Capture the cell that displays the provided text and extract its [x, y] central coordinate. 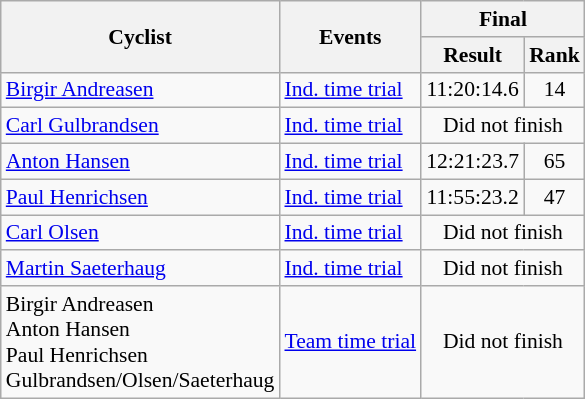
14 [554, 90]
Team time trial [350, 342]
Events [350, 36]
Anton Hansen [140, 162]
Result [472, 55]
65 [554, 162]
Cyclist [140, 36]
12:21:23.7 [472, 162]
11:20:14.6 [472, 90]
Rank [554, 55]
Paul Henrichsen [140, 197]
Martin Saeterhaug [140, 269]
Final [503, 19]
47 [554, 197]
Carl Gulbrandsen [140, 126]
11:55:23.2 [472, 197]
Birgir Andreasen Anton Hansen Paul Henrichsen Gulbrandsen/Olsen/Saeterhaug [140, 342]
Birgir Andreasen [140, 90]
Carl Olsen [140, 233]
